Find where the given text appears and provide that cell's center as (x, y) coordinate. 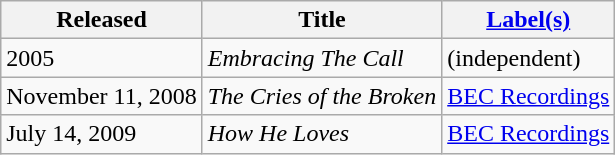
July 14, 2009 (102, 134)
Embracing The Call (322, 58)
Title (322, 20)
2005 (102, 58)
November 11, 2008 (102, 96)
The Cries of the Broken (322, 96)
How He Loves (322, 134)
Label(s) (528, 20)
Released (102, 20)
(independent) (528, 58)
